Locate the cell with the specified text and output its (x, y) center coordinate. 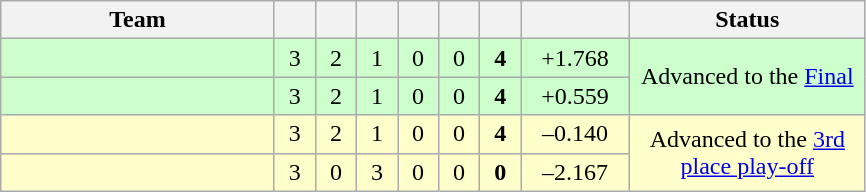
+0.559 (576, 96)
Team (138, 20)
–0.140 (576, 134)
–2.167 (576, 172)
Advanced to the Final (747, 77)
Status (747, 20)
+1.768 (576, 58)
Advanced to the 3rd place play-off (747, 153)
